Find where the given text appears and provide that cell's center as [x, y] coordinate. 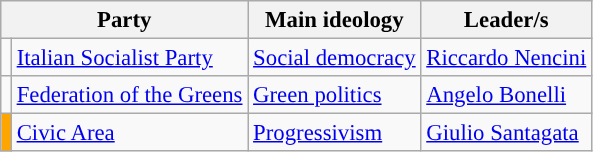
Giulio Santagata [506, 133]
Green politics [334, 95]
Civic Area [129, 133]
Leader/s [506, 20]
Angelo Bonelli [506, 95]
Party [124, 20]
Riccardo Nencini [506, 58]
Progressivism [334, 133]
Italian Socialist Party [129, 58]
Federation of the Greens [129, 95]
Social democracy [334, 58]
Main ideology [334, 20]
